From the cell containing the given text, extract its center point as (X, Y) coordinate. 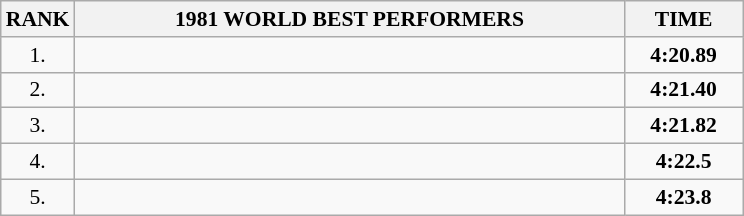
4:21.82 (684, 126)
4:20.89 (684, 55)
1. (38, 55)
4:23.8 (684, 197)
2. (38, 90)
1981 WORLD BEST PERFORMERS (349, 19)
3. (38, 126)
5. (38, 197)
4:21.40 (684, 90)
RANK (38, 19)
4:22.5 (684, 162)
4. (38, 162)
TIME (684, 19)
